Capture the cell that displays the provided text and extract its (x, y) central coordinate. 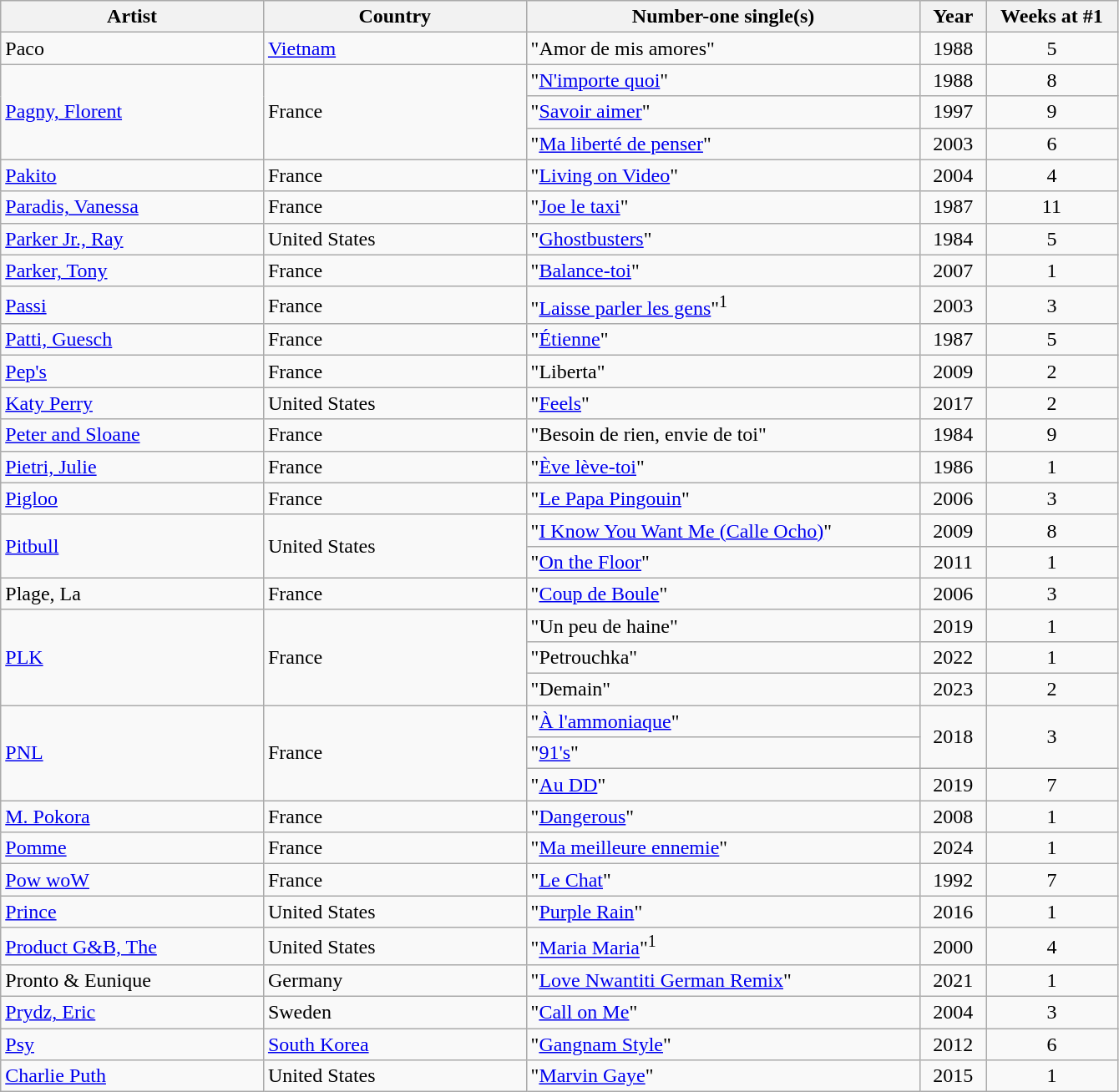
"Ma meilleure ennemie" (723, 848)
"Call on Me" (723, 1013)
Pow woW (132, 880)
11 (1052, 207)
1997 (954, 112)
Patti, Guesch (132, 340)
Parker, Tony (132, 270)
2023 (954, 690)
Pigloo (132, 498)
Product G&B, The (132, 947)
"Maria Maria"1 (723, 947)
2012 (954, 1044)
"Feels" (723, 403)
"Au DD" (723, 785)
"Gangnam Style" (723, 1044)
Prince (132, 912)
M. Pokora (132, 816)
Country (394, 17)
Year (954, 17)
2016 (954, 912)
Pomme (132, 848)
"I Know You Want Me (Calle Ocho)" (723, 530)
"Ève lève-toi" (723, 467)
"Laisse parler les gens"1 (723, 306)
1986 (954, 467)
Number-one single(s) (723, 17)
Plage, La (132, 594)
South Korea (394, 1044)
Artist (132, 17)
"Ma liberté de penser" (723, 144)
"Savoir aimer" (723, 112)
Paco (132, 48)
2007 (954, 270)
Prydz, Eric (132, 1013)
"Love Nwantiti German Remix" (723, 981)
Weeks at #1 (1052, 17)
2024 (954, 848)
Paradis, Vanessa (132, 207)
"Un peu de haine" (723, 625)
Psy (132, 1044)
PLK (132, 657)
Pakito (132, 175)
"Purple Rain" (723, 912)
"Petrouchka" (723, 657)
2022 (954, 657)
Parker Jr., Ray (132, 239)
"Ghostbusters" (723, 239)
Sweden (394, 1013)
PNL (132, 753)
Pietri, Julie (132, 467)
Vietnam (394, 48)
"Amor de mis amores" (723, 48)
"Living on Video" (723, 175)
Katy Perry (132, 403)
Pitbull (132, 546)
Pagny, Florent (132, 112)
"Étienne" (723, 340)
"Le Papa Pingouin" (723, 498)
2000 (954, 947)
"Joe le taxi" (723, 207)
Pep's (132, 372)
"N'importe quoi" (723, 80)
Charlie Puth (132, 1076)
"Le Chat" (723, 880)
Germany (394, 981)
"Liberta" (723, 372)
2011 (954, 562)
"Demain" (723, 690)
Peter and Sloane (132, 435)
"Besoin de rien, envie de toi" (723, 435)
"Balance-toi" (723, 270)
1992 (954, 880)
"Coup de Boule" (723, 594)
2008 (954, 816)
Passi (132, 306)
"On the Floor" (723, 562)
"Marvin Gaye" (723, 1076)
Pronto & Eunique (132, 981)
2015 (954, 1076)
2021 (954, 981)
"À l'ammoniaque" (723, 721)
"Dangerous" (723, 816)
2018 (954, 737)
2017 (954, 403)
"91's" (723, 753)
